For the text-containing cell, return its midpoint in (X, Y) coordinate format. 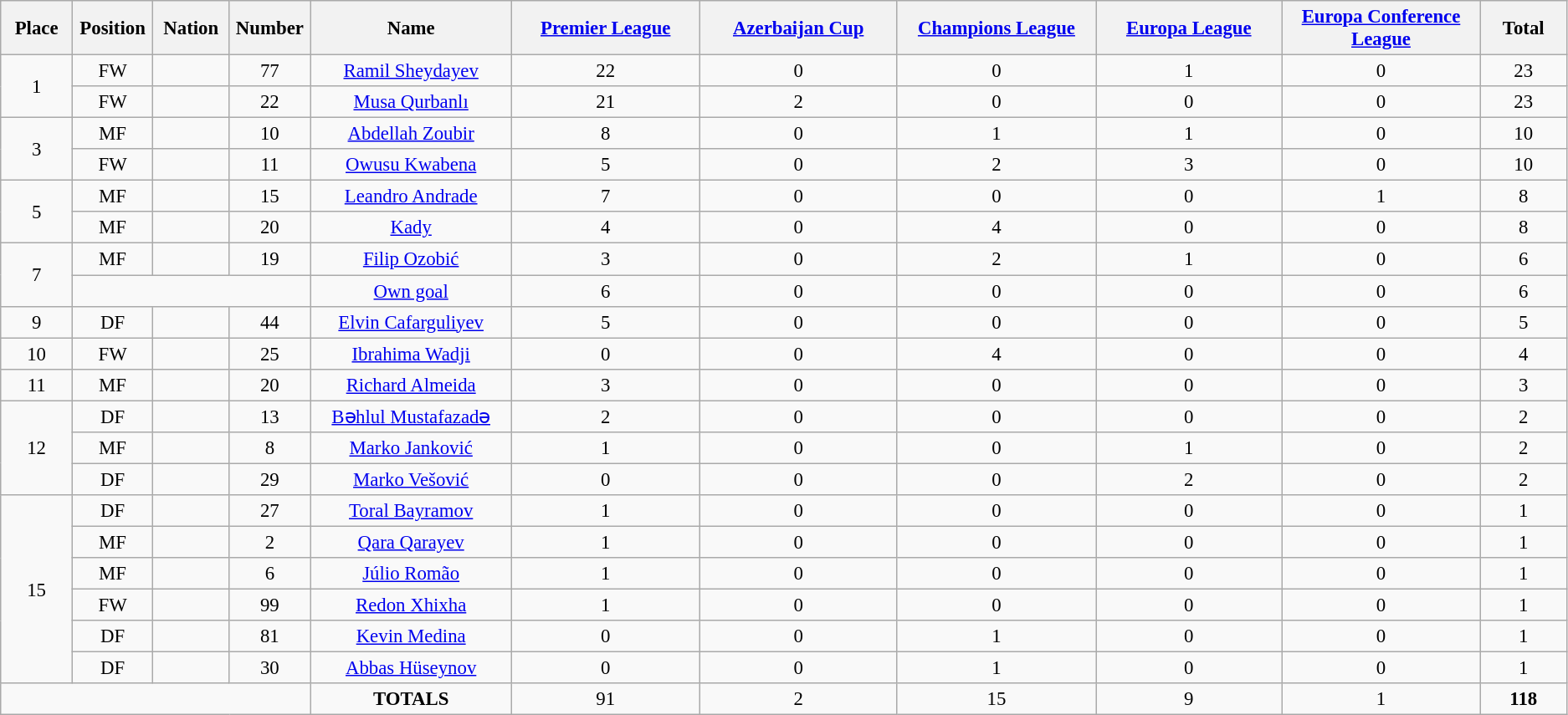
29 (269, 479)
Ibrahima Wadji (412, 354)
Own goal (412, 291)
Premier League (606, 28)
Total (1523, 28)
30 (269, 668)
TOTALS (412, 699)
Name (412, 28)
Champions League (996, 28)
99 (269, 605)
91 (606, 699)
Kady (412, 228)
Bəhlul Mustafazadə (412, 416)
Europa League (1189, 28)
118 (1523, 699)
Redon Xhixha (412, 605)
Musa Qurbanlı (412, 102)
Kevin Medina (412, 636)
Filip Ozobić (412, 259)
19 (269, 259)
Richard Almeida (412, 385)
21 (606, 102)
Place (37, 28)
Azerbaijan Cup (798, 28)
Abbas Hüseynov (412, 668)
Júlio Romão (412, 574)
Abdellah Zoubir (412, 134)
Marko Vešović (412, 479)
Europa Conference League (1381, 28)
25 (269, 354)
13 (269, 416)
Elvin Cafarguliyev (412, 322)
Ramil Sheydayev (412, 71)
Marko Janković (412, 448)
27 (269, 511)
44 (269, 322)
Nation (191, 28)
Number (269, 28)
Leandro Andrade (412, 197)
12 (37, 448)
Qara Qarayev (412, 542)
Position (113, 28)
81 (269, 636)
Toral Bayramov (412, 511)
Owusu Kwabena (412, 165)
77 (269, 71)
